Scan for the cell matching the given text and deliver its (x, y) coordinate at center. 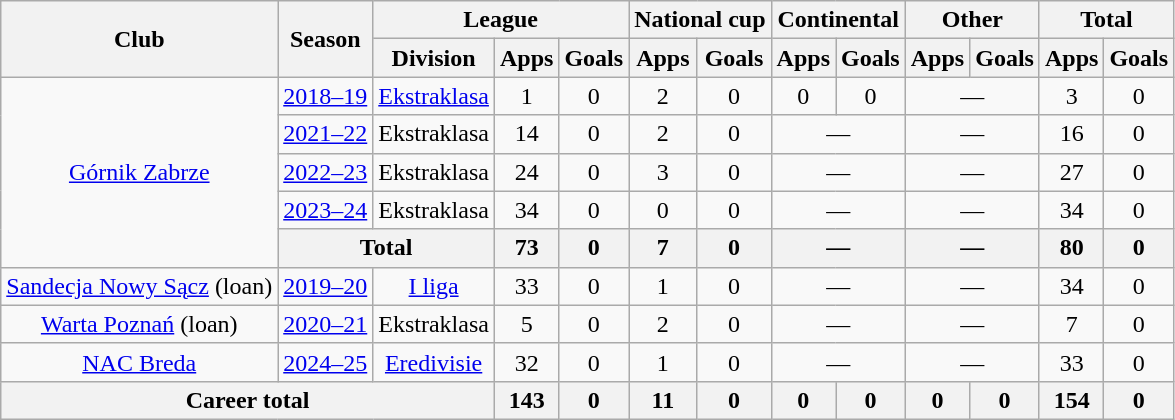
Continental (838, 20)
27 (1071, 172)
2019–20 (326, 286)
2022–23 (326, 172)
League (501, 20)
11 (663, 400)
143 (526, 400)
Sandecja Nowy Sącz (loan) (140, 286)
Career total (248, 400)
2024–25 (326, 362)
73 (526, 248)
5 (526, 324)
24 (526, 172)
154 (1071, 400)
Club (140, 39)
32 (526, 362)
Eredivisie (434, 362)
National cup (700, 20)
16 (1071, 134)
Other (972, 20)
2020–21 (326, 324)
14 (526, 134)
Warta Poznań (loan) (140, 324)
2018–19 (326, 96)
80 (1071, 248)
NAC Breda (140, 362)
2023–24 (326, 210)
I liga (434, 286)
2021–22 (326, 134)
Division (434, 58)
Season (326, 39)
Górnik Zabrze (140, 172)
